Return (X, Y) of the center of cell containing provided text 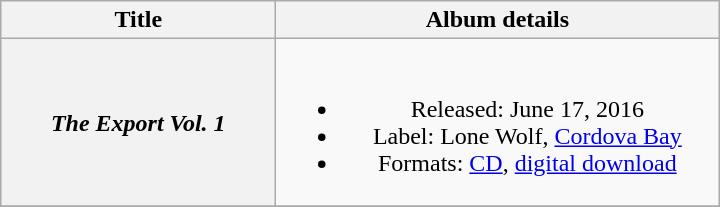
Title (138, 20)
Album details (498, 20)
The Export Vol. 1 (138, 122)
Released: June 17, 2016Label: Lone Wolf, Cordova BayFormats: CD, digital download (498, 122)
